Output the (X, Y) coordinate of the center of the cell containing the given text.  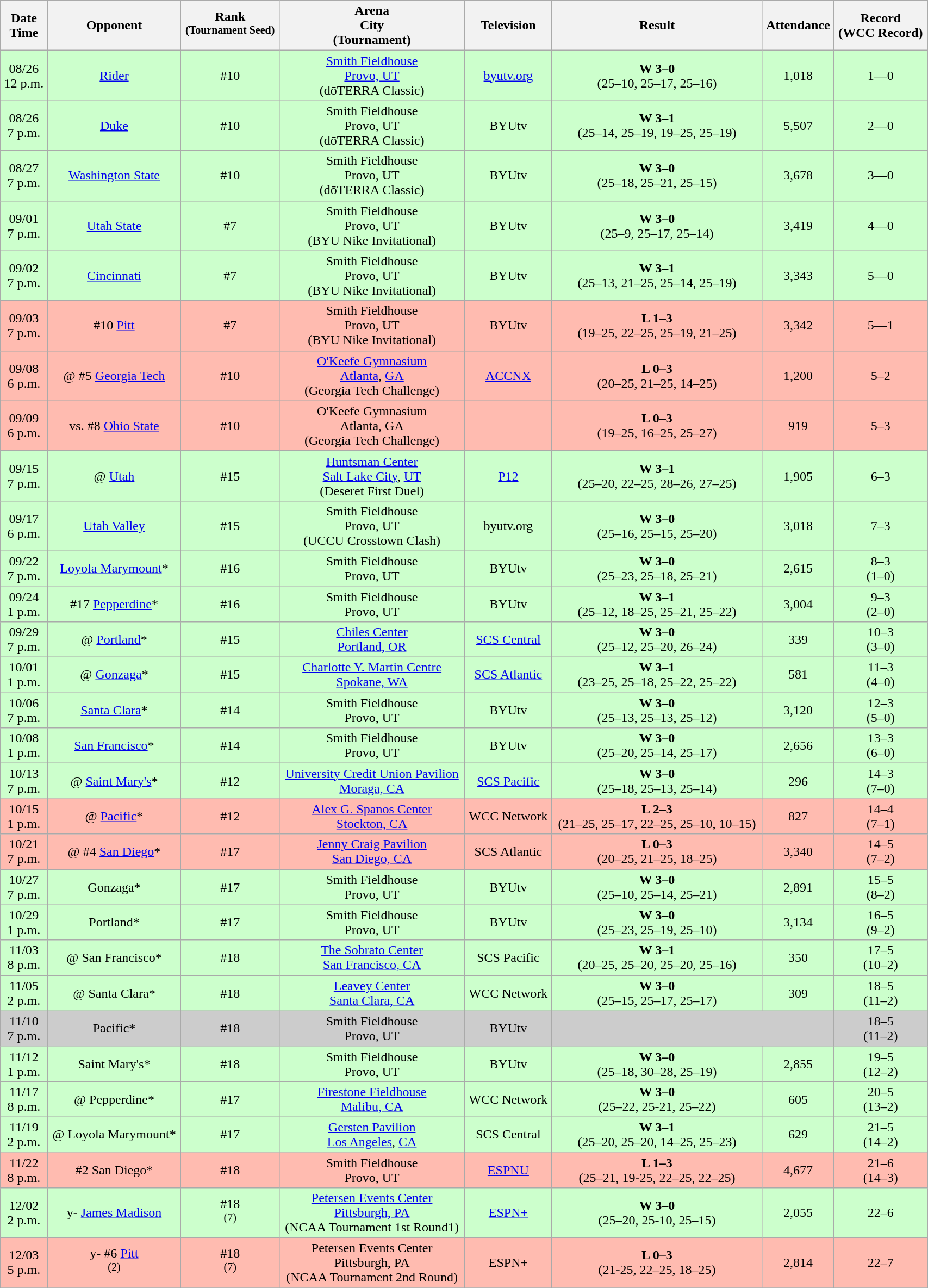
629 (798, 1134)
@ Gonzaga* (114, 675)
W 3–0(25–20, 25-10, 25–15) (657, 1213)
12/022 p.m. (24, 1213)
09/027 p.m. (24, 276)
08/277 p.m. (24, 176)
W 3–0 (25–9, 25–17, 25–14) (657, 226)
@ San Francisco* (114, 958)
2—0 (881, 126)
Utah Valley (114, 526)
@ Utah (114, 476)
L 1–3(25–21, 19-25, 22–25, 22–25) (657, 1170)
W 3–1 (25–12, 18–25, 25–21, 25–22) (657, 603)
Utah State (114, 226)
W 3–0(25–22, 25-21, 25–22) (657, 1099)
5–2 (881, 376)
Santa Clara* (114, 710)
3,018 (798, 526)
Smith FieldhouseProvo, UT(UCCU Crosstown Clash) (372, 526)
11/038 p.m. (24, 958)
W 3–0 (25–13, 25–13, 25–12) (657, 710)
Loyola Marymount* (114, 569)
2,891 (798, 887)
@ Pacific* (114, 817)
Chiles CenterPortland, OR (372, 639)
@ Saint Mary's* (114, 781)
Attendance (798, 26)
W 3–1 (23–25, 25–18, 25–22, 25–22) (657, 675)
4,677 (798, 1170)
Jenny Craig PavilionSan Diego, CA (372, 851)
1,905 (798, 476)
5,507 (798, 126)
Television (508, 26)
581 (798, 675)
Saint Mary's* (114, 1063)
L 0–3(21-25, 22–25, 18–25) (657, 1263)
@ #4 San Diego* (114, 851)
339 (798, 639)
2,656 (798, 746)
Rank(Tournament Seed) (231, 26)
21–5(14–2) (881, 1134)
09/241 p.m. (24, 603)
10–3(3–0) (881, 639)
11/228 p.m. (24, 1170)
296 (798, 781)
09/086 p.m. (24, 376)
Charlotte Y. Martin CentreSpokane, WA (372, 675)
11–3(4–0) (881, 675)
1,200 (798, 376)
14–4(7–1) (881, 817)
2,814 (798, 1263)
W 3–0(25–10, 25–14, 25–21) (657, 887)
Huntsman CenterSalt Lake City, UT(Deseret First Duel) (372, 476)
Opponent (114, 26)
Gersten PavilionLos Angeles, CA (372, 1134)
@ #5 Georgia Tech (114, 376)
Leavey CenterSanta Clara, CA (372, 993)
W 3–0(25–23, 25–19, 25–10) (657, 922)
10/277 p.m. (24, 887)
2,055 (798, 1213)
5–3 (881, 426)
University Credit Union PavilionMoraga, CA (372, 781)
Rider (114, 76)
W 3–0 (25–10, 25–17, 25–16) (657, 76)
L 2–3(21–25, 25–17, 22–25, 25–10, 10–15) (657, 817)
W 3–1 (25–14, 25–19, 19–25, 25–19) (657, 126)
L 0–3 (20–25, 21–25, 14–25) (657, 376)
605 (798, 1099)
P12 (508, 476)
@ Loyola Marymount* (114, 1134)
W 3–0 (25–18, 25–21, 25–15) (657, 176)
09/157 p.m. (24, 476)
16–5(9–2) (881, 922)
09/227 p.m. (24, 569)
11/107 p.m. (24, 1029)
3,419 (798, 226)
W 3–1 (25–13, 21–25, 25–14, 25–19) (657, 276)
Portland* (114, 922)
Washington State (114, 176)
W 3–0(25–18, 25–13, 25–14) (657, 781)
20–5(13–2) (881, 1099)
3,004 (798, 603)
Alex G. Spanos CenterStockton, CA (372, 817)
3,340 (798, 851)
9–3(2–0) (881, 603)
10/067 p.m. (24, 710)
ESPNU (508, 1170)
L 1–3 (19–25, 22–25, 25–19, 21–25) (657, 326)
Pacific* (114, 1029)
L 0–3(20–25, 21–25, 18–25) (657, 851)
11/121 p.m. (24, 1063)
3,134 (798, 922)
Firestone FieldhouseMalibu, CA (372, 1099)
W 3–0 (25–23, 25–18, 25–21) (657, 569)
7–3 (881, 526)
3,342 (798, 326)
22–6 (881, 1213)
5—0 (881, 276)
Result (657, 26)
3,678 (798, 176)
W 3–0(25–18, 30–28, 25–19) (657, 1063)
11/192 p.m. (24, 1134)
y- #6 Pitt (2) (114, 1263)
Record(WCC Record) (881, 26)
W 3–1(20–25, 25–20, 25–20, 25–16) (657, 958)
2,855 (798, 1063)
12/035 p.m. (24, 1263)
350 (798, 958)
#17 Pepperdine* (114, 603)
08/267 p.m. (24, 126)
09/297 p.m. (24, 639)
13–3(6–0) (881, 746)
11/178 p.m. (24, 1099)
W 3–0(25–15, 25–17, 25–17) (657, 993)
14–5(7–2) (881, 851)
#10 Pitt (114, 326)
09/176 p.m. (24, 526)
2,615 (798, 569)
Petersen Events CenterPittsburgh, PA(NCAA Tournament 2nd Round) (372, 1263)
W 3–0 (25–20, 25–14, 25–17) (657, 746)
4—0 (881, 226)
Duke (114, 126)
W 3–0(25–16, 25–15, 25–20) (657, 526)
Petersen Events CenterPittsburgh, PA(NCAA Tournament 1st Round1) (372, 1213)
17–5(10–2) (881, 958)
08/2612 p.m. (24, 76)
309 (798, 993)
3—0 (881, 176)
8–3(1–0) (881, 569)
Gonzaga* (114, 887)
10/291 p.m. (24, 922)
1—0 (881, 76)
y- James Madison (114, 1213)
15–5(8–2) (881, 887)
21–6(14–3) (881, 1170)
10/081 p.m. (24, 746)
1,018 (798, 76)
09/096 p.m. (24, 426)
5—1 (881, 326)
14–3(7–0) (881, 781)
19–5(12–2) (881, 1063)
6–3 (881, 476)
11/052 p.m. (24, 993)
09/037 p.m. (24, 326)
@ Santa Clara* (114, 993)
10/011 p.m. (24, 675)
22–7 (881, 1263)
W 3–1(25–20, 25–20, 14–25, 25–23) (657, 1134)
The Sobrato CenterSan Francisco, CA (372, 958)
San Francisco* (114, 746)
#2 San Diego* (114, 1170)
ACCNX (508, 376)
ArenaCity(Tournament) (372, 26)
10/217 p.m. (24, 851)
vs. #8 Ohio State (114, 426)
W 3–1(25–20, 22–25, 28–26, 27–25) (657, 476)
L 0–3 (19–25, 16–25, 25–27) (657, 426)
919 (798, 426)
10/137 p.m. (24, 781)
10/151 p.m. (24, 817)
W 3–0 (25–12, 25–20, 26–24) (657, 639)
12–3(5–0) (881, 710)
3,120 (798, 710)
@ Pepperdine* (114, 1099)
@ Portland* (114, 639)
DateTime (24, 26)
09/017 p.m. (24, 226)
827 (798, 817)
3,343 (798, 276)
Cincinnati (114, 276)
